Capture the cell that displays the provided text and extract its [x, y] central coordinate. 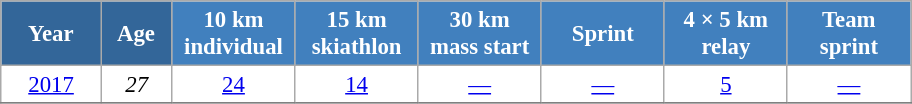
27 [136, 85]
Sprint [602, 34]
24 [234, 85]
30 km mass start [480, 34]
Team sprint [848, 34]
10 km individual [234, 34]
2017 [52, 85]
5 [726, 85]
15 km skiathlon [356, 34]
Age [136, 34]
4 × 5 km relay [726, 34]
14 [356, 85]
Year [52, 34]
